Pinpoint the cell where the given text exists, returning its (x, y) midpoint coordinate. 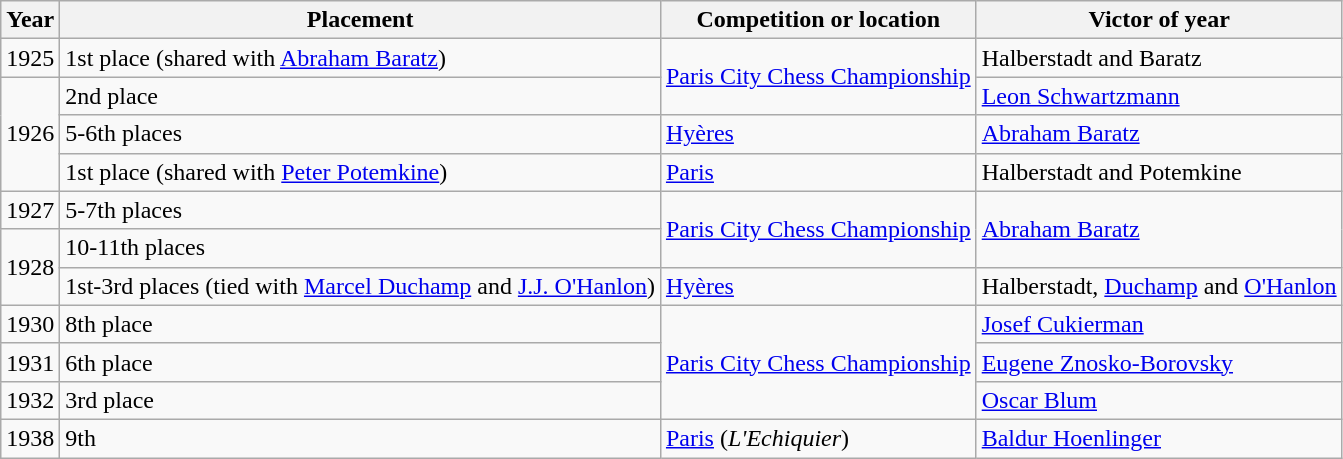
5-6th places (360, 134)
Halberstadt, Duchamp and O'Hanlon (1159, 286)
1938 (30, 438)
3rd place (360, 400)
Paris (818, 172)
1926 (30, 134)
1930 (30, 324)
1931 (30, 362)
2nd place (360, 96)
Josef Cukierman (1159, 324)
Victor of year (1159, 20)
Halberstadt and Potemkine (1159, 172)
1927 (30, 210)
6th place (360, 362)
5-7th places (360, 210)
Baldur Hoenlinger (1159, 438)
1st-3rd places (tied with Marcel Duchamp and J.J. O'Hanlon) (360, 286)
1st place (shared with Peter Potemkine) (360, 172)
8th place (360, 324)
Halberstadt and Baratz (1159, 58)
Year (30, 20)
1932 (30, 400)
Competition or location (818, 20)
1st place (shared with Abraham Baratz) (360, 58)
9th (360, 438)
Placement (360, 20)
1928 (30, 267)
Paris (L'Echiquier) (818, 438)
1925 (30, 58)
10-11th places (360, 248)
Leon Schwartzmann (1159, 96)
Eugene Znosko-Borovsky (1159, 362)
Oscar Blum (1159, 400)
